Capture the cell that displays the provided text and extract its [x, y] central coordinate. 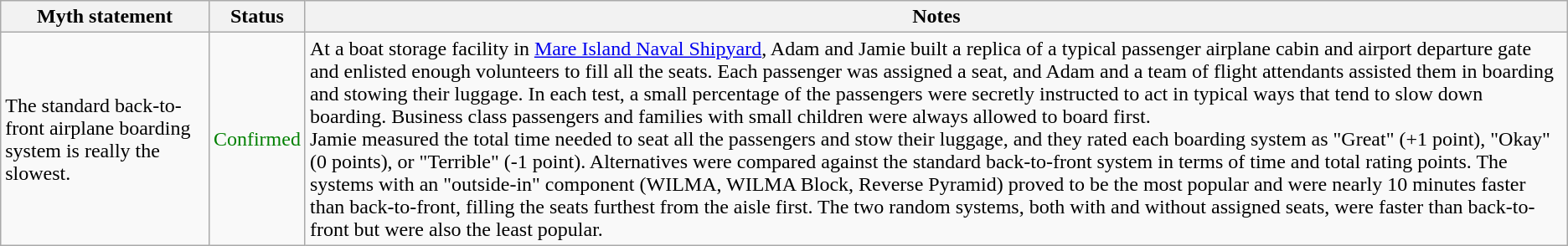
Confirmed [256, 139]
Myth statement [106, 17]
The standard back-to-front airplane boarding system is really the slowest. [106, 139]
Status [256, 17]
Notes [936, 17]
